Output the (X, Y) coordinate of the center of the cell containing the given text.  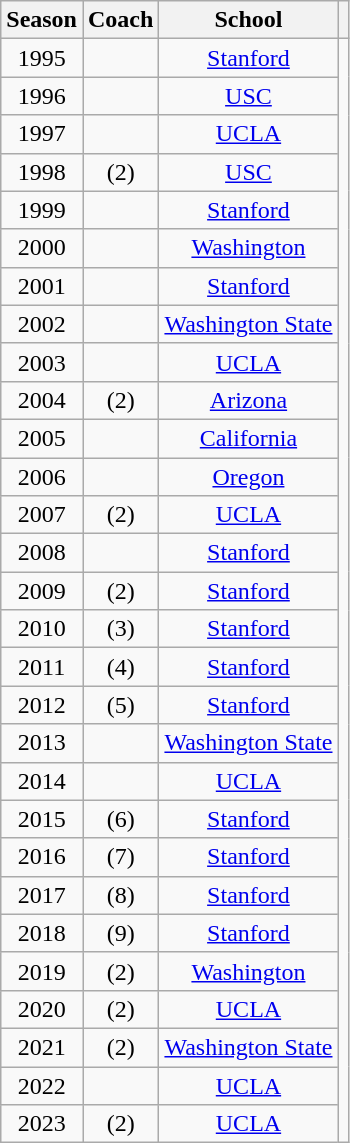
Arizona (248, 400)
2011 (42, 667)
California (248, 438)
1999 (42, 210)
Coach (120, 20)
2020 (42, 1009)
School (248, 20)
2012 (42, 705)
1996 (42, 96)
2016 (42, 857)
Season (42, 20)
2017 (42, 895)
2018 (42, 933)
2013 (42, 743)
2006 (42, 477)
(7) (120, 857)
(8) (120, 895)
(6) (120, 819)
(5) (120, 705)
(3) (120, 629)
2002 (42, 324)
2015 (42, 819)
2014 (42, 781)
2007 (42, 515)
(4) (120, 667)
1997 (42, 134)
2004 (42, 400)
(9) (120, 933)
2008 (42, 553)
2009 (42, 591)
2003 (42, 362)
2019 (42, 971)
2000 (42, 248)
2001 (42, 286)
2010 (42, 629)
2021 (42, 1047)
1995 (42, 58)
2005 (42, 438)
Oregon (248, 477)
2023 (42, 1124)
2022 (42, 1085)
1998 (42, 172)
